From the cell containing the given text, extract its center point as [X, Y] coordinate. 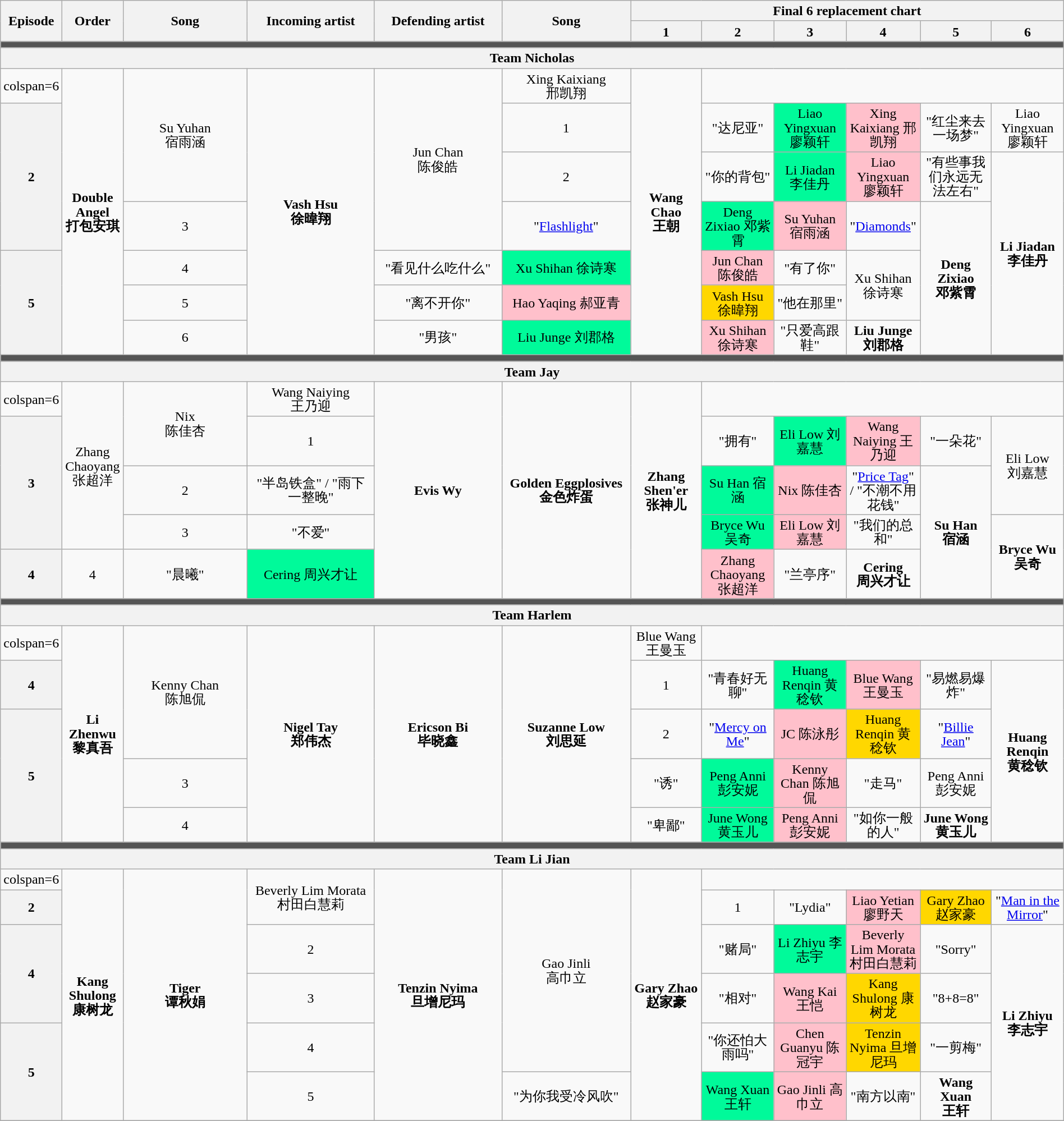
Wang Chao王朝 [666, 212]
"Billie Jean" [956, 734]
Zhang Shen'er张神儿 [666, 490]
"只爱高跟鞋" [810, 337]
Wang Naiying王乃迎 [310, 399]
Kenny Chan陈旭侃 [185, 691]
Tenzin Nyima旦增尼玛 [438, 995]
"诱" [666, 783]
"相对" [737, 998]
"一朵花" [956, 441]
"他在那里" [810, 302]
Liao Yetian 廖野天 [883, 907]
Episode [31, 21]
Su Han宿涵 [956, 532]
Bryce Wu 吴奇 [737, 532]
"走马" [883, 783]
Kenny Chan 陈旭侃 [810, 783]
Li Zhiyu 李志宇 [810, 949]
Li Jiadan李佳丹 [1028, 254]
June Wong黄玉儿 [956, 825]
Beverly Lim Morata村田白慧莉 [310, 897]
Blue Wang 王曼玉 [883, 685]
"青春好无聊" [737, 685]
"拥有" [737, 441]
Double Angel打包安琪 [93, 212]
Su Han 宿涵 [737, 490]
Ericson Bi毕晓鑫 [438, 734]
"如你一般的人" [883, 825]
"易燃易爆炸" [956, 685]
Nix陈佳杏 [185, 424]
Deng Zixiao邓紫霄 [956, 278]
Gary Zhao 赵家豪 [956, 907]
Hao Yaqing 郝亚青 [566, 302]
Kang Shulong康树龙 [93, 995]
"Mercy on Me" [737, 734]
"有些事我们永远无法左右" [956, 177]
Xing Kaixiang 邢凯翔 [883, 128]
"Man in the Mirror" [1028, 907]
Liu Junge刘郡格 [883, 337]
Jun Chan 陈俊皓 [737, 268]
Bryce Wu吴奇 [1028, 557]
Xu Shihan徐诗寒 [883, 285]
Incoming artist [310, 21]
"我们的总和" [883, 532]
Tenzin Nyima 旦增尼玛 [883, 1048]
Li Jiadan 李佳丹 [810, 177]
"有了你" [810, 268]
Li Zhenwu黎真吾 [93, 734]
"卑鄙" [666, 825]
"半岛铁盒" / "雨下一整晚" [310, 490]
Golden Eggplosives金色炸蛋 [566, 490]
"Flashlight" [566, 226]
Eli Low刘嘉慧 [1028, 466]
Chen Guanyu 陈冠宇 [810, 1048]
Team Li Jian [532, 858]
Beverly Lim Morata 村田白慧莉 [883, 949]
Suzanne Low刘思延 [566, 734]
Zhang Chaoyang 张超洋 [737, 574]
Nix 陈佳杏 [810, 490]
"晨曦" [185, 574]
"Price Tag" / "不潮不用花钱" [883, 490]
Liu Junge 刘郡格 [566, 337]
Su Yuhan 宿雨涵 [810, 226]
Wang Xuan王轩 [956, 1096]
Kang Shulong 康树龙 [883, 998]
"兰亭序" [810, 574]
"红尘来去一场梦" [956, 128]
Vash Hsu 徐暐翔 [737, 302]
"男孩" [438, 337]
Deng Zixiao 邓紫霄 [737, 226]
"达尼亚" [737, 128]
"Diamonds" [883, 226]
"Sorry" [956, 949]
"一剪梅" [956, 1048]
Cering 周兴才让 [310, 574]
Vash Hsu徐暐翔 [310, 212]
"你还怕大雨吗" [737, 1048]
Gao Jinli高巾立 [566, 971]
"赌局" [737, 949]
Peng Anni彭安妮 [956, 783]
Su Yuhan宿雨涵 [185, 135]
"看见什么吃什么" [438, 268]
Nigel Tay郑伟杰 [310, 734]
Wang Kai 王恺 [810, 998]
"Lydia" [810, 907]
"你的背包" [737, 177]
Evis Wy [438, 490]
Jun Chan陈俊皓 [438, 159]
Gary Zhao赵家豪 [666, 995]
Team Nicholas [532, 58]
"离不开你" [438, 302]
Cering周兴才让 [883, 574]
Final 6 replacement chart [847, 11]
Wang Naiying 王乃迎 [883, 441]
"不爱" [310, 532]
Team Jay [532, 371]
Order [93, 21]
Huang Renqin黄稔钦 [1028, 752]
Tiger谭秋娟 [185, 995]
"8+8=8" [956, 998]
Blue Wang王曼玉 [666, 642]
JC 陈泳彤 [810, 734]
Wang Xuan 王轩 [737, 1096]
Gao Jinli 高巾立 [810, 1096]
"南方以南" [883, 1096]
"为你我受冷风吹" [566, 1096]
June Wong 黄玉儿 [737, 825]
Liao Yingxuan廖颖轩 [1028, 128]
Defending artist [438, 21]
Li Zhiyu李志宇 [1028, 1023]
Zhang Chaoyang张超洋 [93, 466]
Team Harlem [532, 615]
Xing Kaixiang邢凯翔 [566, 86]
